Scan for the cell matching the given text and deliver its (x, y) coordinate at center. 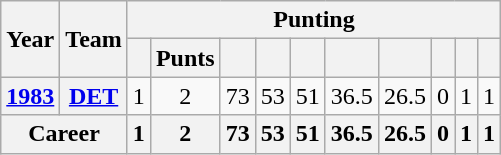
Punts (185, 58)
Punting (314, 20)
1983 (30, 96)
Year (30, 39)
DET (94, 96)
Career (64, 134)
Team (94, 39)
